Pinpoint the cell where the given text exists, returning its [X, Y] midpoint coordinate. 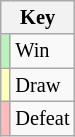
Draw [42, 85]
Key [38, 17]
Defeat [42, 118]
Win [42, 51]
